Search for the cell housing the specified text and yield its [X, Y] center coordinate. 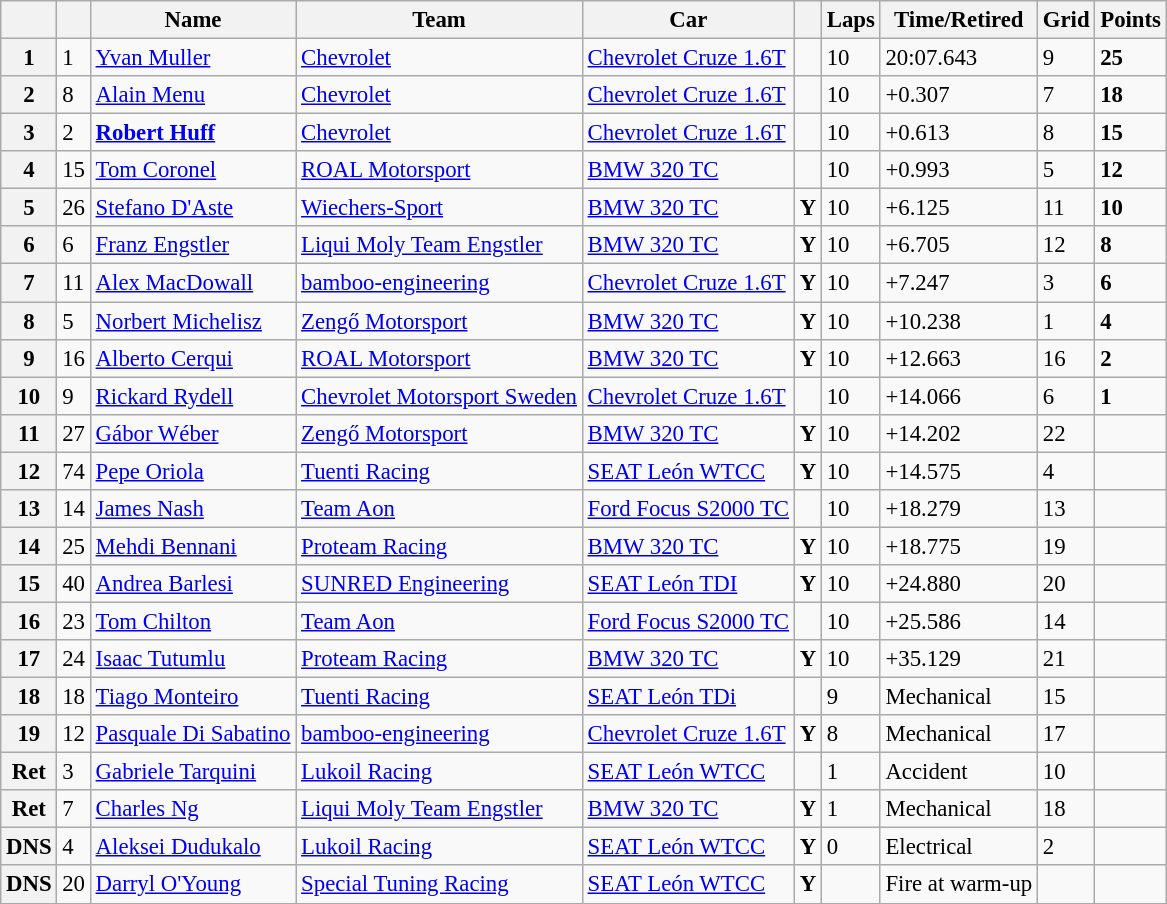
Alberto Cerqui [192, 358]
Team [439, 20]
Robert Huff [192, 133]
22 [1066, 433]
Andrea Barlesi [192, 584]
Alex MacDowall [192, 283]
James Nash [192, 509]
+6.125 [958, 208]
Alain Menu [192, 95]
27 [74, 433]
+0.307 [958, 95]
Norbert Michelisz [192, 321]
Car [688, 20]
Pasquale Di Sabatino [192, 734]
0 [850, 847]
Tom Chilton [192, 621]
Special Tuning Racing [439, 885]
+35.129 [958, 659]
Aleksei Dudukalo [192, 847]
Franz Engstler [192, 245]
Wiechers-Sport [439, 208]
26 [74, 208]
Charles Ng [192, 809]
+14.202 [958, 433]
Mehdi Bennani [192, 546]
+12.663 [958, 358]
Grid [1066, 20]
Fire at warm-up [958, 885]
SEAT León TDI [688, 584]
+10.238 [958, 321]
Rickard Rydell [192, 396]
20:07.643 [958, 58]
Tom Coronel [192, 170]
+7.247 [958, 283]
Stefano D'Aste [192, 208]
Gábor Wéber [192, 433]
24 [74, 659]
SEAT León TDi [688, 697]
Gabriele Tarquini [192, 772]
Name [192, 20]
+0.993 [958, 170]
+24.880 [958, 584]
SUNRED Engineering [439, 584]
Darryl O'Young [192, 885]
Laps [850, 20]
+0.613 [958, 133]
Chevrolet Motorsport Sweden [439, 396]
40 [74, 584]
+14.575 [958, 471]
Electrical [958, 847]
21 [1066, 659]
+18.279 [958, 509]
Points [1130, 20]
Pepe Oriola [192, 471]
+25.586 [958, 621]
Isaac Tutumlu [192, 659]
Yvan Muller [192, 58]
Tiago Monteiro [192, 697]
+6.705 [958, 245]
74 [74, 471]
Accident [958, 772]
Time/Retired [958, 20]
+14.066 [958, 396]
+18.775 [958, 546]
23 [74, 621]
